Detect which cell encompasses the target text, then output its [X, Y] center coordinate. 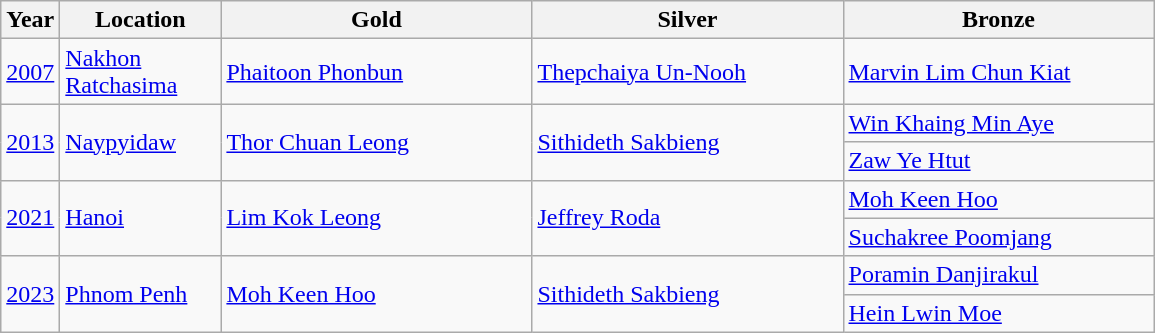
2021 [30, 218]
Year [30, 20]
Location [140, 20]
2013 [30, 142]
Naypyidaw [140, 142]
Hein Lwin Moe [998, 313]
2023 [30, 294]
Zaw Ye Htut [998, 161]
Nakhon Ratchasima [140, 72]
Win Khaing Min Aye [998, 123]
Bronze [998, 20]
2007 [30, 72]
Jeffrey Roda [688, 218]
Marvin Lim Chun Kiat [998, 72]
Suchakree Poomjang [998, 237]
Phaitoon Phonbun [376, 72]
Poramin Danjirakul [998, 275]
Thor Chuan Leong [376, 142]
Phnom Penh [140, 294]
Gold [376, 20]
Silver [688, 20]
Thepchaiya Un-Nooh [688, 72]
Hanoi [140, 218]
Lim Kok Leong [376, 218]
